Provide the [X, Y] coordinate of the cell's center where the given text is located.  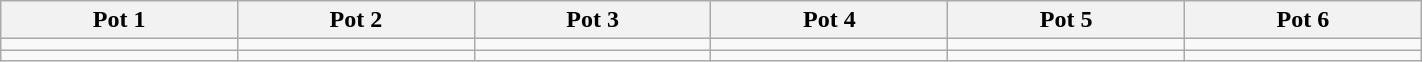
Pot 4 [830, 20]
Pot 1 [120, 20]
Pot 3 [592, 20]
Pot 5 [1066, 20]
Pot 6 [1302, 20]
Pot 2 [356, 20]
